Return (X, Y) of the center of cell containing provided text 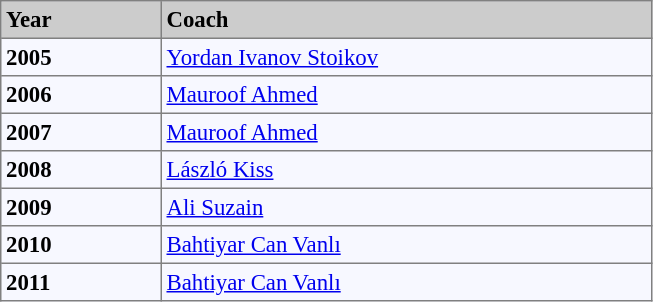
2006 (81, 95)
2005 (81, 57)
Ali Suzain (406, 207)
László Kiss (406, 170)
2008 (81, 170)
2010 (81, 245)
2007 (81, 132)
Year (81, 20)
2009 (81, 207)
Yordan Ivanov Stoikov (406, 57)
Coach (406, 20)
2011 (81, 282)
